Pinpoint the cell where the given text exists, returning its [X, Y] midpoint coordinate. 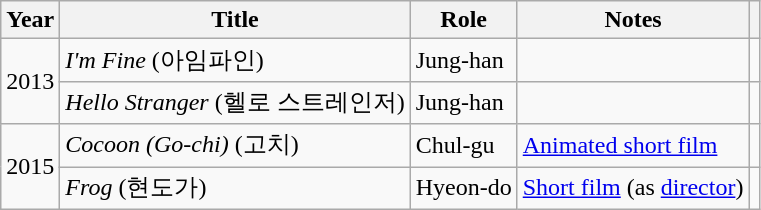
Animated short film [633, 146]
Year [30, 20]
Frog (현도가) [235, 188]
Hyeon-do [464, 188]
Short film (as director) [633, 188]
Title [235, 20]
Chul-gu [464, 146]
Role [464, 20]
I'm Fine (아임파인) [235, 60]
2015 [30, 166]
2013 [30, 82]
Cocoon (Go-chi) (고치) [235, 146]
Hello Stranger (헬로 스트레인저) [235, 102]
Notes [633, 20]
